Locate the cell with the specified text and output its [x, y] center coordinate. 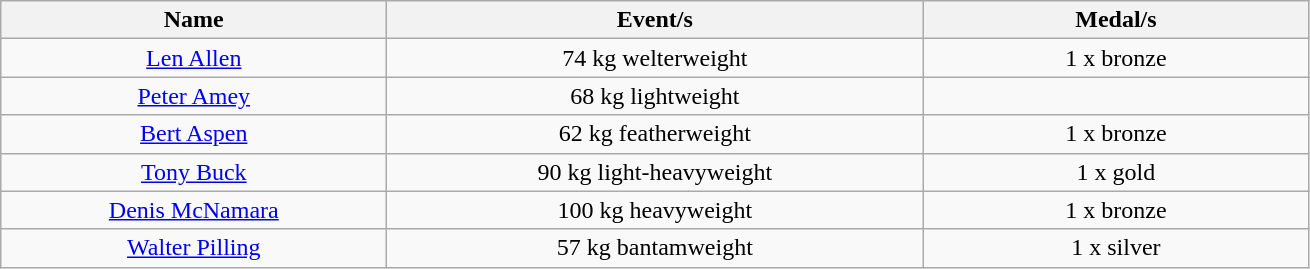
62 kg featherweight [655, 134]
Event/s [655, 20]
Peter Amey [194, 96]
Tony Buck [194, 172]
57 kg bantamweight [655, 248]
1 x silver [1116, 248]
Bert Aspen [194, 134]
74 kg welterweight [655, 58]
Walter Pilling [194, 248]
68 kg lightweight [655, 96]
100 kg heavyweight [655, 210]
Name [194, 20]
90 kg light-heavyweight [655, 172]
Len Allen [194, 58]
Denis McNamara [194, 210]
1 x gold [1116, 172]
Medal/s [1116, 20]
